Return the [X, Y] coordinate for the center point of the cell that contains the specified text.  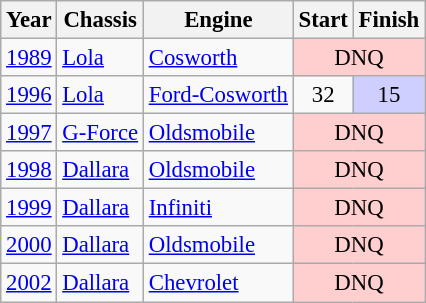
1998 [29, 170]
Chassis [100, 20]
Infiniti [218, 208]
Year [29, 20]
Engine [218, 20]
G-Force [100, 133]
Chevrolet [218, 283]
32 [323, 95]
2000 [29, 245]
Cosworth [218, 58]
15 [388, 95]
1996 [29, 95]
1989 [29, 58]
Ford-Cosworth [218, 95]
2002 [29, 283]
1999 [29, 208]
Start [323, 20]
1997 [29, 133]
Finish [388, 20]
